Detect which cell encompasses the target text, then output its [x, y] center coordinate. 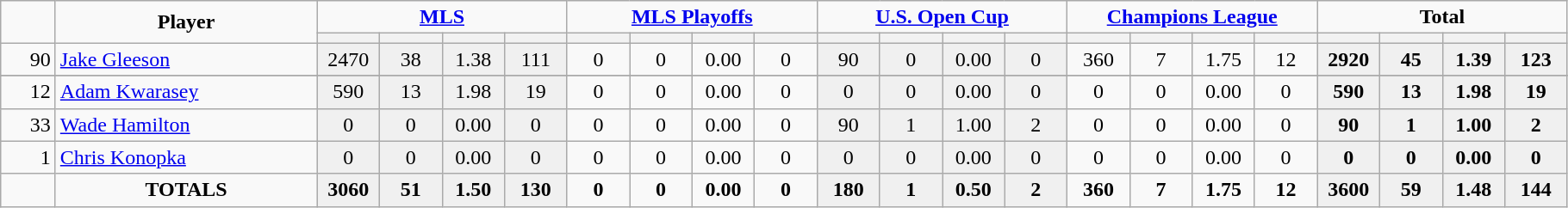
45 [1411, 59]
MLS Playoffs [692, 17]
38 [410, 59]
1.39 [1473, 59]
180 [848, 190]
U.S. Open Cup [942, 17]
Adam Kwarasey [186, 92]
TOTALS [186, 190]
2470 [348, 59]
59 [1411, 190]
3600 [1349, 190]
51 [410, 190]
Chris Konopka [186, 157]
123 [1537, 59]
144 [1537, 190]
1.38 [474, 59]
Jake Gleeson [186, 59]
Player [186, 22]
111 [536, 59]
3060 [348, 190]
2920 [1349, 59]
Champions League [1192, 17]
Total [1442, 17]
MLS [442, 17]
0.50 [974, 190]
Wade Hamilton [186, 125]
1.50 [474, 190]
1.48 [1473, 190]
130 [536, 190]
33 [28, 125]
